Provide the [x, y] coordinate of the cell's center where the given text is located.  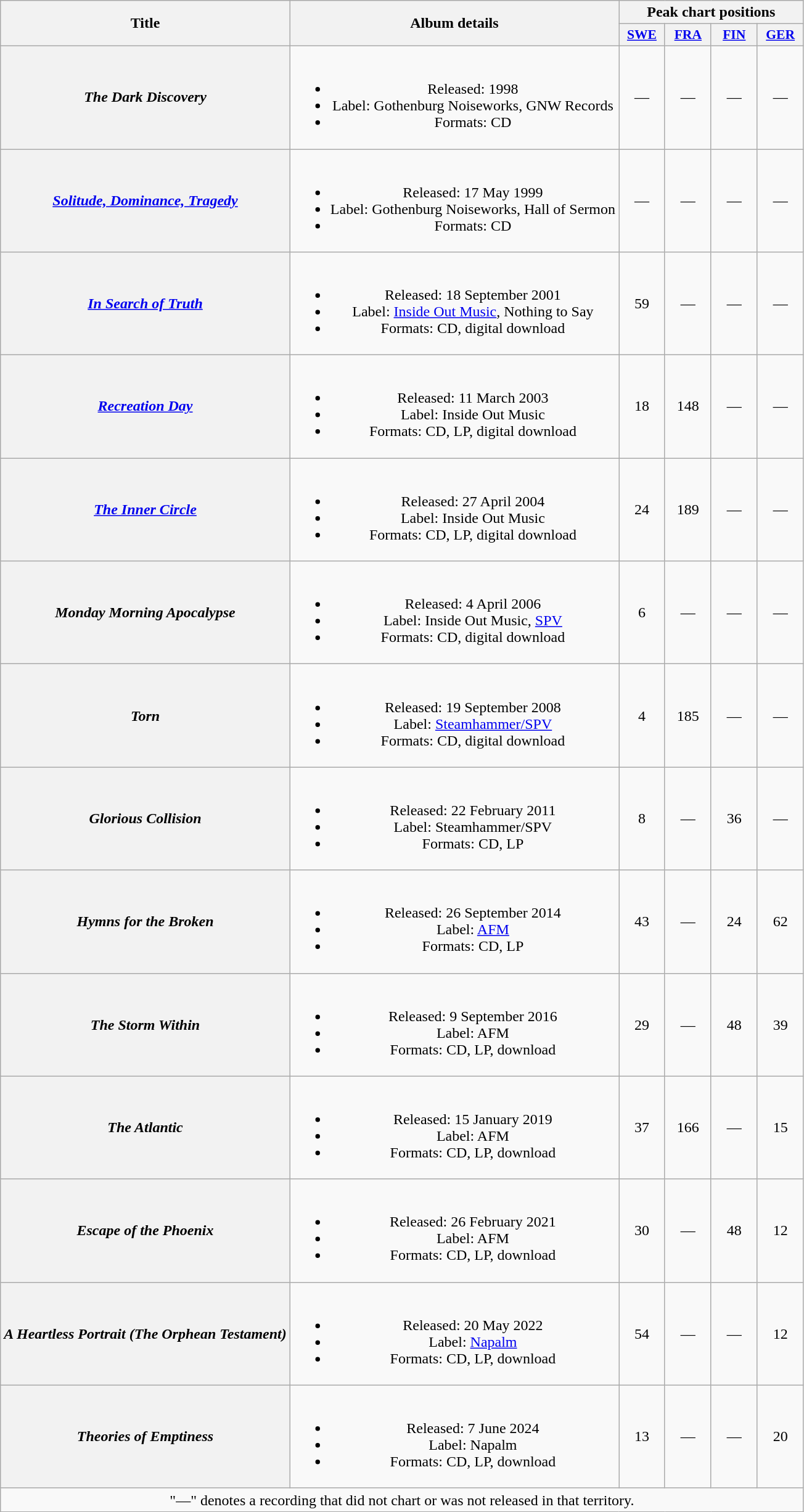
13 [642, 1437]
FIN [734, 35]
Released: 26 September 2014Label: AFMFormats: CD, LP [454, 921]
Released: 22 February 2011Label: Steamhammer/SPVFormats: CD, LP [454, 819]
166 [688, 1127]
Released: 27 April 2004Label: Inside Out MusicFormats: CD, LP, digital download [454, 509]
SWE [642, 35]
FRA [688, 35]
Title [146, 23]
8 [642, 819]
37 [642, 1127]
Released: 19 September 2008Label: Steamhammer/SPVFormats: CD, digital download [454, 715]
Hymns for the Broken [146, 921]
Monday Morning Apocalypse [146, 613]
"—" denotes a recording that did not chart or was not released in that territory. [402, 1500]
Peak chart positions [712, 12]
Recreation Day [146, 407]
54 [642, 1333]
The Inner Circle [146, 509]
Solitude, Dominance, Tragedy [146, 201]
GER [781, 35]
185 [688, 715]
59 [642, 303]
Released: 1998Label: Gothenburg Noiseworks, GNW RecordsFormats: CD [454, 97]
In Search of Truth [146, 303]
20 [781, 1437]
A Heartless Portrait (The Orphean Testament) [146, 1333]
62 [781, 921]
Released: 20 May 2022Label: NapalmFormats: CD, LP, download [454, 1333]
4 [642, 715]
39 [781, 1025]
The Storm Within [146, 1025]
The Dark Discovery [146, 97]
Escape of the Phoenix [146, 1231]
Released: 18 September 2001Label: Inside Out Music, Nothing to SayFormats: CD, digital download [454, 303]
Album details [454, 23]
Released: 26 February 2021Label: AFMFormats: CD, LP, download [454, 1231]
43 [642, 921]
15 [781, 1127]
Released: 17 May 1999Label: Gothenburg Noiseworks, Hall of SermonFormats: CD [454, 201]
The Atlantic [146, 1127]
Released: 15 January 2019Label: AFMFormats: CD, LP, download [454, 1127]
29 [642, 1025]
Released: 11 March 2003Label: Inside Out MusicFormats: CD, LP, digital download [454, 407]
Released: 7 June 2024Label: NapalmFormats: CD, LP, download [454, 1437]
148 [688, 407]
30 [642, 1231]
Torn [146, 715]
189 [688, 509]
Released: 4 April 2006Label: Inside Out Music, SPVFormats: CD, digital download [454, 613]
Released: 9 September 2016Label: AFMFormats: CD, LP, download [454, 1025]
36 [734, 819]
18 [642, 407]
Theories of Emptiness [146, 1437]
Glorious Collision [146, 819]
6 [642, 613]
